From the cell containing the given text, extract its center point as [X, Y] coordinate. 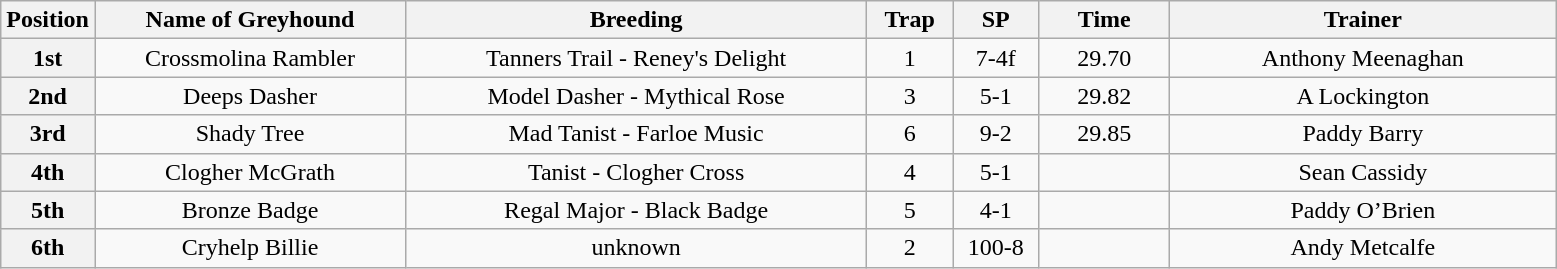
Clogher McGrath [250, 172]
9-2 [996, 134]
7-4f [996, 58]
5th [48, 210]
5 [910, 210]
3 [910, 96]
4th [48, 172]
Name of Greyhound [250, 20]
2 [910, 248]
Paddy O’Brien [1363, 210]
4 [910, 172]
Position [48, 20]
100-8 [996, 248]
Anthony Meenaghan [1363, 58]
Breeding [636, 20]
Trainer [1363, 20]
Tanist - Clogher Cross [636, 172]
6th [48, 248]
Tanners Trail - Reney's Delight [636, 58]
Sean Cassidy [1363, 172]
6 [910, 134]
Model Dasher - Mythical Rose [636, 96]
29.85 [1104, 134]
A Lockington [1363, 96]
1 [910, 58]
Regal Major - Black Badge [636, 210]
Andy Metcalfe [1363, 248]
Bronze Badge [250, 210]
unknown [636, 248]
Time [1104, 20]
3rd [48, 134]
SP [996, 20]
Trap [910, 20]
Mad Tanist - Farloe Music [636, 134]
4-1 [996, 210]
Shady Tree [250, 134]
Crossmolina Rambler [250, 58]
Cryhelp Billie [250, 248]
1st [48, 58]
2nd [48, 96]
Paddy Barry [1363, 134]
29.70 [1104, 58]
29.82 [1104, 96]
Deeps Dasher [250, 96]
